Locate the cell with the specified text and output its (X, Y) center coordinate. 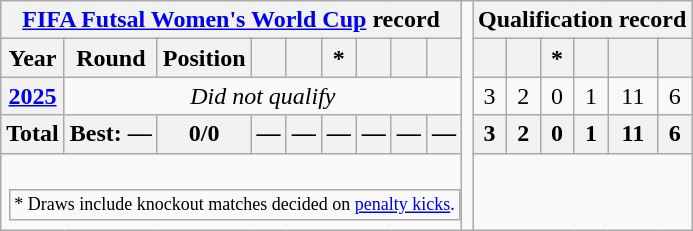
Year (33, 58)
FIFA Futsal Women's World Cup record (232, 20)
Total (33, 134)
0/0 (204, 134)
Best: — (110, 134)
Position (204, 58)
2025 (33, 96)
Round (110, 58)
Qualification record (582, 20)
Did not qualify (262, 96)
